Determine the (x, y) coordinate at the center of the cell enclosing the given text.  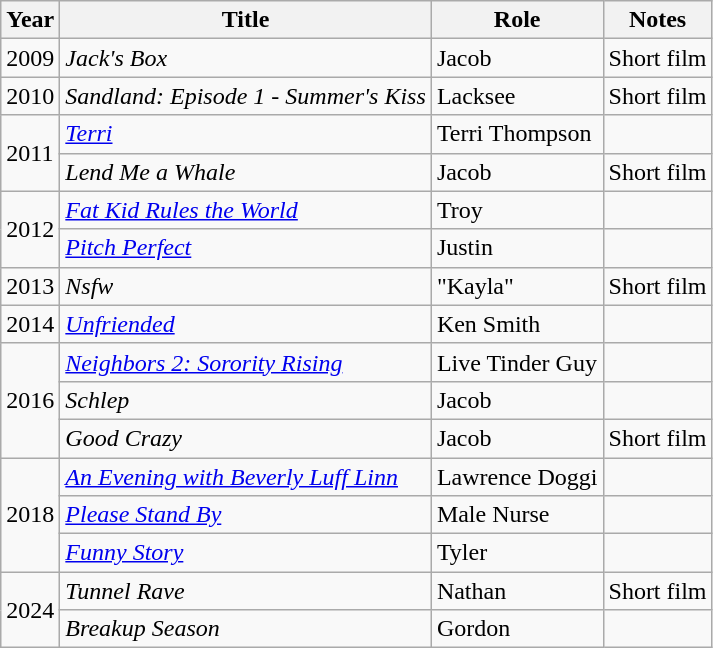
Breakup Season (246, 629)
2016 (30, 400)
Good Crazy (246, 438)
An Evening with Beverly Luff Linn (246, 477)
Funny Story (246, 553)
Nsfw (246, 286)
2024 (30, 610)
Lawrence Doggi (517, 477)
2018 (30, 515)
Year (30, 20)
Title (246, 20)
Unfriended (246, 324)
2013 (30, 286)
Justin (517, 248)
"Kayla" (517, 286)
2010 (30, 96)
Gordon (517, 629)
Pitch Perfect (246, 248)
Tunnel Rave (246, 591)
2009 (30, 58)
Schlep (246, 400)
Tyler (517, 553)
Lend Me a Whale (246, 172)
2012 (30, 229)
Male Nurse (517, 515)
Please Stand By (246, 515)
Fat Kid Rules the World (246, 210)
Ken Smith (517, 324)
Nathan (517, 591)
Troy (517, 210)
2011 (30, 153)
Jack's Box (246, 58)
Terri (246, 134)
Sandland: Episode 1 - Summer's Kiss (246, 96)
Role (517, 20)
Terri Thompson (517, 134)
Live Tinder Guy (517, 362)
Lacksee (517, 96)
Neighbors 2: Sorority Rising (246, 362)
2014 (30, 324)
Notes (658, 20)
